Provide the [X, Y] coordinate of the cell's center where the given text is located.  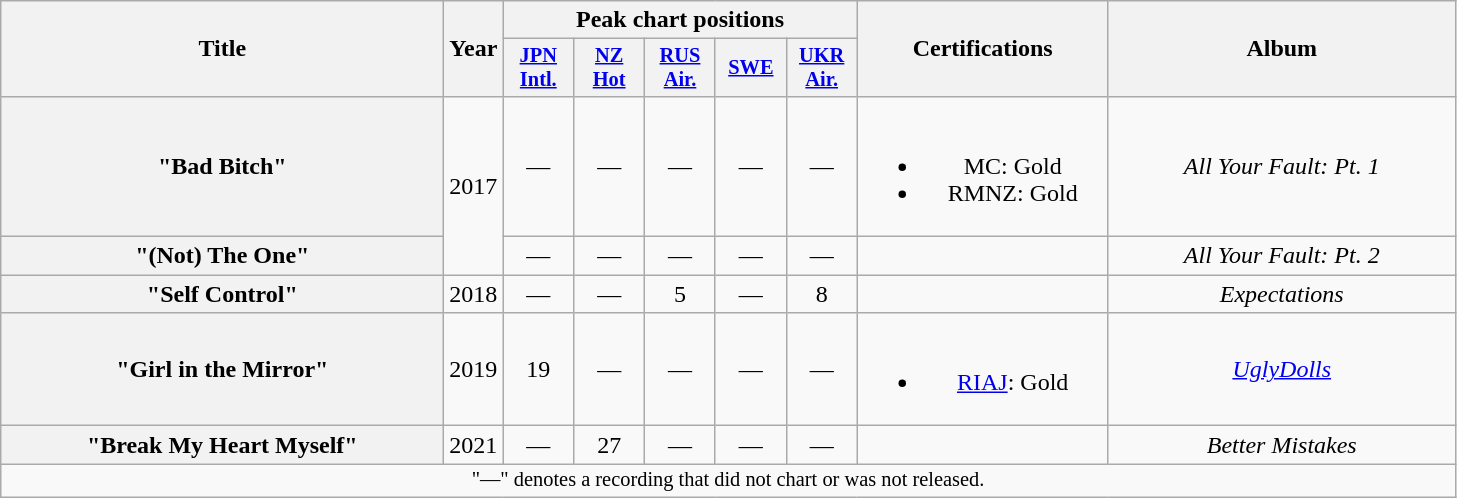
Certifications [982, 49]
UKRAir. [822, 68]
UglyDolls [1282, 370]
"(Not) The One" [222, 256]
"Girl in the Mirror" [222, 370]
Album [1282, 49]
All Your Fault: Pt. 2 [1282, 256]
Better Mistakes [1282, 445]
"Break My Heart Myself" [222, 445]
27 [610, 445]
2019 [474, 370]
19 [538, 370]
RIAJ: Gold [982, 370]
SWE [750, 68]
"Bad Bitch" [222, 166]
"Self Control" [222, 294]
2018 [474, 294]
2021 [474, 445]
RUSAir. [680, 68]
5 [680, 294]
MC: GoldRMNZ: Gold [982, 166]
JPNIntl. [538, 68]
"—" denotes a recording that did not chart or was not released. [728, 481]
Expectations [1282, 294]
Peak chart positions [680, 20]
Year [474, 49]
NZHot [610, 68]
Title [222, 49]
8 [822, 294]
All Your Fault: Pt. 1 [1282, 166]
2017 [474, 185]
